Extract the [x, y] coordinate from the center of the cell holding the provided text.  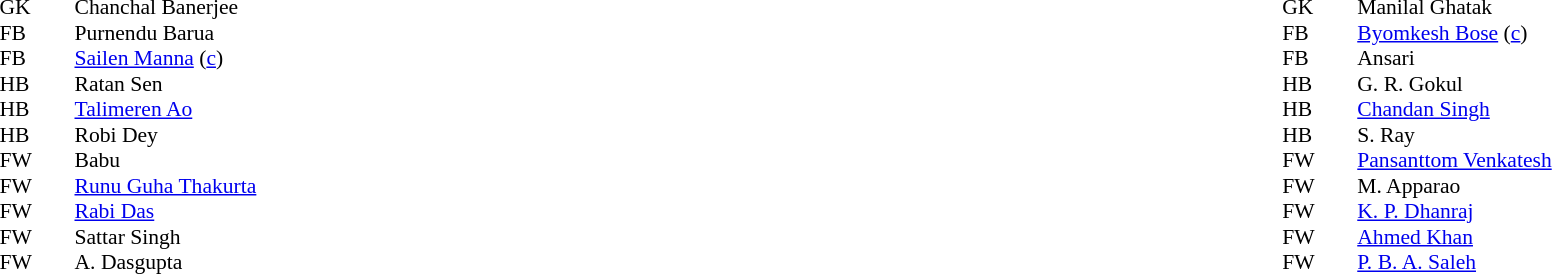
M. Apparao [1454, 186]
Ahmed Khan [1454, 237]
Babu [165, 161]
S. Ray [1454, 135]
K. P. Dhanraj [1454, 211]
Rabi Das [165, 211]
Runu Guha Thakurta [165, 186]
Pansanttom Venkatesh [1454, 161]
Talimeren Ao [165, 109]
Sailen Manna (c) [165, 59]
Robi Dey [165, 135]
Purnendu Barua [165, 33]
Sattar Singh [165, 237]
Ansari [1454, 59]
Ratan Sen [165, 84]
Chandan Singh [1454, 109]
G. R. Gokul [1454, 84]
Byomkesh Bose (c) [1454, 33]
